For the text-containing cell, return its midpoint in (x, y) coordinate format. 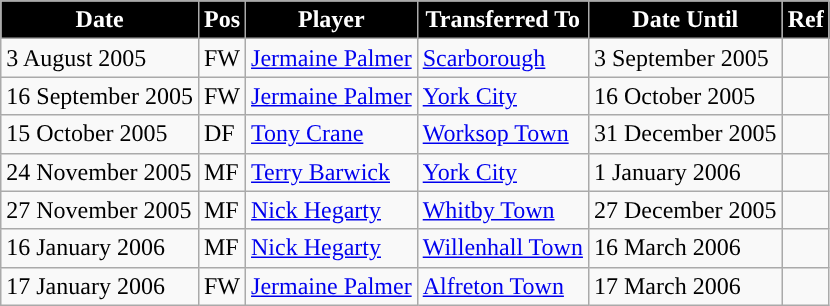
16 October 2005 (685, 96)
3 September 2005 (685, 58)
Whitby Town (502, 210)
Scarborough (502, 58)
31 December 2005 (685, 134)
17 January 2006 (100, 286)
Worksop Town (502, 134)
17 March 2006 (685, 286)
27 November 2005 (100, 210)
16 March 2006 (685, 248)
Tony Crane (332, 134)
DF (222, 134)
Alfreton Town (502, 286)
15 October 2005 (100, 134)
16 September 2005 (100, 96)
Date (100, 20)
27 December 2005 (685, 210)
24 November 2005 (100, 172)
Terry Barwick (332, 172)
1 January 2006 (685, 172)
Ref (806, 20)
Transferred To (502, 20)
Willenhall Town (502, 248)
Player (332, 20)
3 August 2005 (100, 58)
Date Until (685, 20)
Pos (222, 20)
16 January 2006 (100, 248)
